Scan for the cell matching the given text and deliver its (X, Y) coordinate at center. 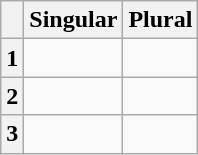
Plural (160, 20)
3 (12, 134)
1 (12, 58)
Singular (74, 20)
2 (12, 96)
